Extract the [x, y] coordinate from the center of the cell holding the provided text.  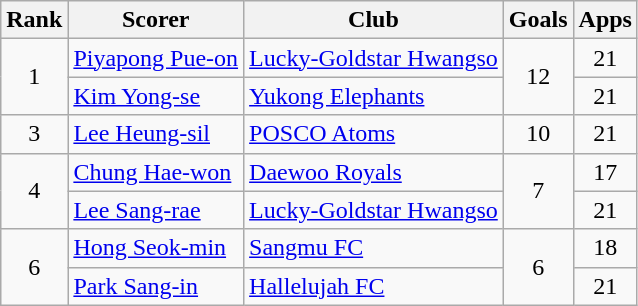
Rank [34, 20]
Hallelujah FC [374, 286]
7 [538, 191]
3 [34, 134]
1 [34, 77]
Sangmu FC [374, 248]
Scorer [156, 20]
Club [374, 20]
Daewoo Royals [374, 172]
Chung Hae-won [156, 172]
12 [538, 77]
10 [538, 134]
Goals [538, 20]
POSCO Atoms [374, 134]
Park Sang-in [156, 286]
Lee Heung-sil [156, 134]
Kim Yong-se [156, 96]
Yukong Elephants [374, 96]
Hong Seok-min [156, 248]
Piyapong Pue-on [156, 58]
18 [605, 248]
4 [34, 191]
Apps [605, 20]
17 [605, 172]
Lee Sang-rae [156, 210]
